Search for the cell housing the specified text and yield its [X, Y] center coordinate. 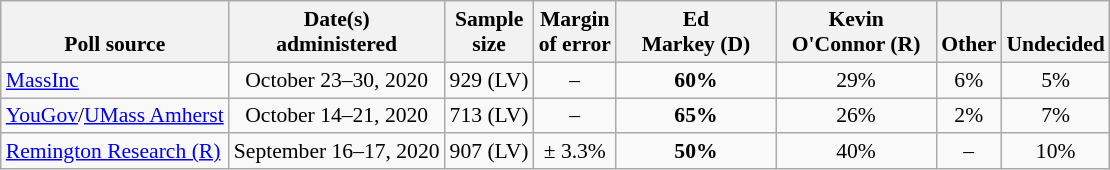
KevinO'Connor (R) [856, 32]
± 3.3% [575, 152]
Other [968, 32]
EdMarkey (D) [696, 32]
29% [856, 80]
40% [856, 152]
October 23–30, 2020 [337, 80]
6% [968, 80]
Remington Research (R) [115, 152]
10% [1055, 152]
YouGov/UMass Amherst [115, 116]
60% [696, 80]
907 (LV) [490, 152]
50% [696, 152]
713 (LV) [490, 116]
Samplesize [490, 32]
Undecided [1055, 32]
5% [1055, 80]
October 14–21, 2020 [337, 116]
MassInc [115, 80]
65% [696, 116]
7% [1055, 116]
26% [856, 116]
2% [968, 116]
September 16–17, 2020 [337, 152]
929 (LV) [490, 80]
Poll source [115, 32]
Marginof error [575, 32]
Date(s)administered [337, 32]
